Provide the (x, y) coordinate of the cell's center where the given text is located.  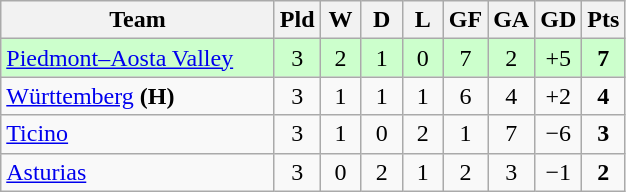
Pld (297, 20)
+5 (558, 58)
GA (512, 20)
6 (465, 96)
GF (465, 20)
Ticino (138, 134)
L (422, 20)
Piedmont–Aosta Valley (138, 58)
D (382, 20)
Asturias (138, 172)
Team (138, 20)
Württemberg (H) (138, 96)
W (340, 20)
−6 (558, 134)
GD (558, 20)
−1 (558, 172)
Pts (604, 20)
+2 (558, 96)
